Locate the cell with the specified text and output its (X, Y) center coordinate. 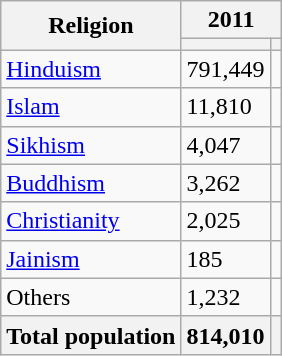
2,025 (226, 221)
3,262 (226, 183)
11,810 (226, 107)
Christianity (91, 221)
Others (91, 297)
4,047 (226, 145)
185 (226, 259)
Islam (91, 107)
Hinduism (91, 69)
Sikhism (91, 145)
Religion (91, 26)
Total population (91, 335)
2011 (231, 20)
791,449 (226, 69)
814,010 (226, 335)
1,232 (226, 297)
Buddhism (91, 183)
Jainism (91, 259)
